Capture the cell that displays the provided text and extract its [X, Y] central coordinate. 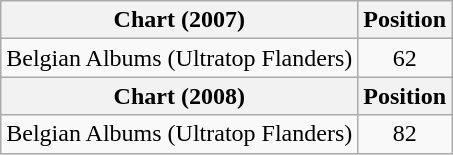
62 [405, 58]
Chart (2008) [180, 96]
82 [405, 134]
Chart (2007) [180, 20]
